Output the [x, y] coordinate of the center of the cell containing the given text.  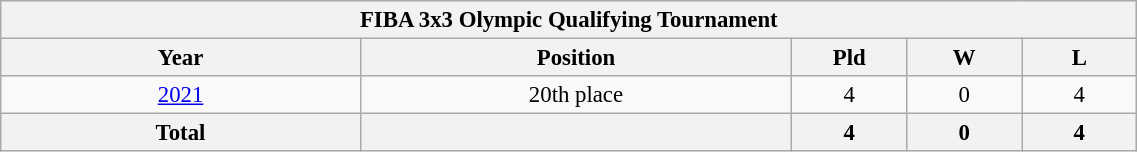
Year [181, 58]
Position [576, 58]
2021 [181, 95]
W [964, 58]
Pld [850, 58]
FIBA 3x3 Olympic Qualifying Tournament [569, 20]
Total [181, 133]
L [1080, 58]
20th place [576, 95]
